Identify which cell holds the provided text, then report its (x, y) central coordinate. 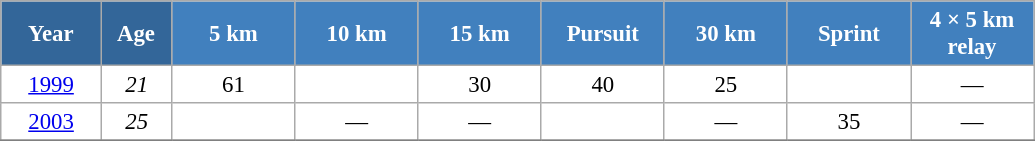
35 (848, 122)
4 × 5 km relay (972, 34)
5 km (234, 34)
Year (52, 34)
Age (136, 34)
1999 (52, 85)
30 km (726, 34)
21 (136, 85)
15 km (480, 34)
10 km (356, 34)
Pursuit (602, 34)
40 (602, 85)
30 (480, 85)
61 (234, 85)
2003 (52, 122)
Sprint (848, 34)
